Capture the cell that displays the provided text and extract its [X, Y] central coordinate. 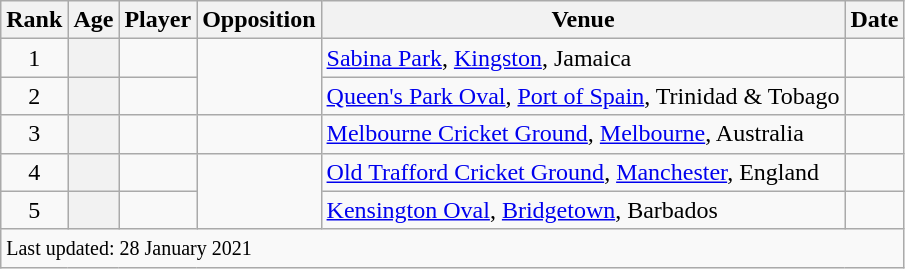
Age [94, 20]
Venue [583, 20]
2 [34, 96]
Opposition [259, 20]
Melbourne Cricket Ground, Melbourne, Australia [583, 134]
3 [34, 134]
Queen's Park Oval, Port of Spain, Trinidad & Tobago [583, 96]
4 [34, 172]
5 [34, 210]
Sabina Park, Kingston, Jamaica [583, 58]
Last updated: 28 January 2021 [452, 248]
Date [874, 20]
Old Trafford Cricket Ground, Manchester, England [583, 172]
1 [34, 58]
Kensington Oval, Bridgetown, Barbados [583, 210]
Player [158, 20]
Rank [34, 20]
